Locate the cell with the specified text and output its [x, y] center coordinate. 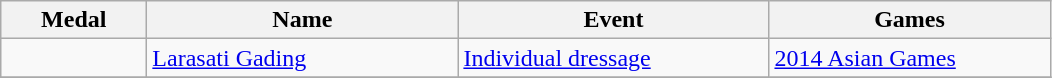
2014 Asian Games [910, 58]
Individual dressage [614, 58]
Event [614, 20]
Medal [74, 20]
Larasati Gading [302, 58]
Name [302, 20]
Games [910, 20]
